Provide the (x, y) coordinate of the cell's center where the given text is located.  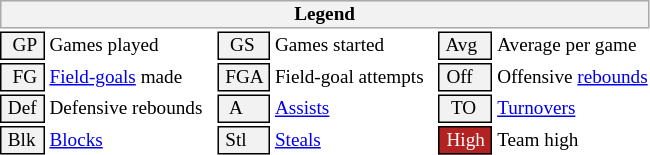
Team high (573, 140)
Stl (244, 140)
Legend (324, 14)
Avg (466, 46)
Field-goal attempts (354, 77)
Turnovers (573, 108)
Steals (354, 140)
High (466, 140)
Games played (131, 46)
Off (466, 77)
FGA (244, 77)
Field-goals made (131, 77)
GP (22, 46)
Def (22, 108)
Blocks (131, 140)
Games started (354, 46)
FG (22, 77)
Blk (22, 140)
TO (466, 108)
Offensive rebounds (573, 77)
A (244, 108)
Average per game (573, 46)
Assists (354, 108)
GS (244, 46)
Defensive rebounds (131, 108)
